Detect which cell encompasses the target text, then output its [X, Y] center coordinate. 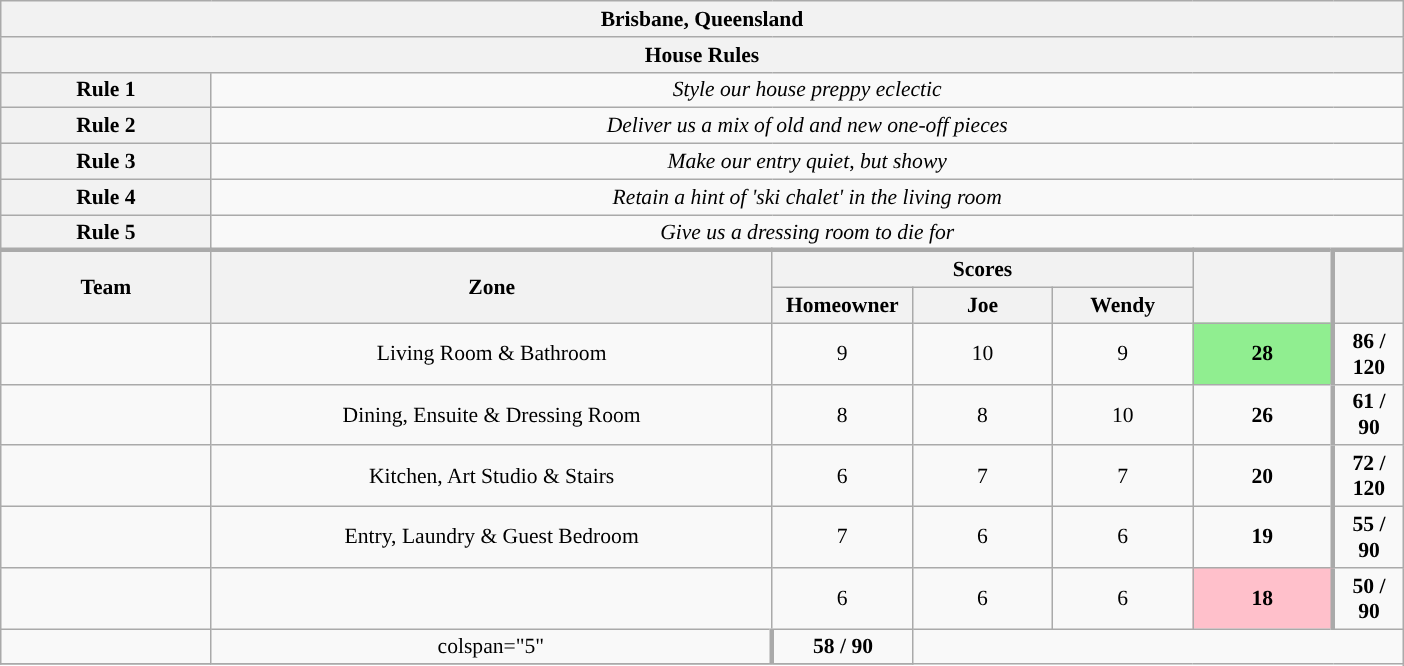
Living Room & Bathroom [492, 354]
Give us a dressing room to die for [807, 233]
Brisbane, Queensland [702, 19]
Deliver us a mix of old and new one-off pieces [807, 126]
Kitchen, Art Studio & Stairs [492, 476]
Retain a hint of 'ski chalet' in the living room [807, 197]
Entry, Laundry & Guest Bedroom [492, 538]
26 [1263, 414]
18 [1263, 598]
61 / 90 [1368, 414]
Scores [982, 270]
Joe [982, 306]
Rule 1 [106, 90]
Make our entry quiet, but showy [807, 162]
Team [106, 288]
Zone [492, 288]
28 [1263, 354]
Wendy [1123, 306]
20 [1263, 476]
55 / 90 [1368, 538]
86 / 120 [1368, 354]
Rule 4 [106, 197]
Style our house preppy eclectic [807, 90]
colspan="5" [492, 647]
Dining, Ensuite & Dressing Room [492, 414]
Rule 5 [106, 233]
19 [1263, 538]
58 / 90 [842, 647]
Rule 3 [106, 162]
50 / 90 [1368, 598]
Rule 2 [106, 126]
72 / 120 [1368, 476]
House Rules [702, 55]
Homeowner [842, 306]
